Pinpoint the cell where the given text exists, returning its [X, Y] midpoint coordinate. 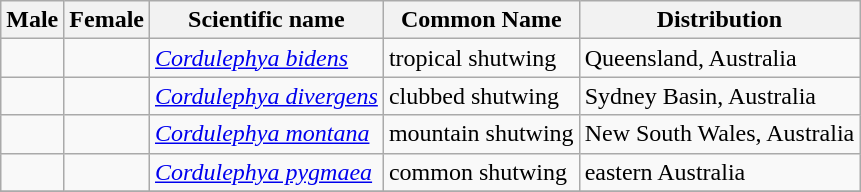
Cordulephya bidens [266, 58]
Male [32, 20]
Scientific name [266, 20]
Cordulephya montana [266, 134]
Cordulephya divergens [266, 96]
Distribution [720, 20]
Female [107, 20]
common shutwing [481, 172]
clubbed shutwing [481, 96]
Queensland, Australia [720, 58]
Cordulephya pygmaea [266, 172]
Sydney Basin, Australia [720, 96]
mountain shutwing [481, 134]
New South Wales, Australia [720, 134]
tropical shutwing [481, 58]
Common Name [481, 20]
eastern Australia [720, 172]
